Pinpoint the cell where the given text exists, returning its (x, y) midpoint coordinate. 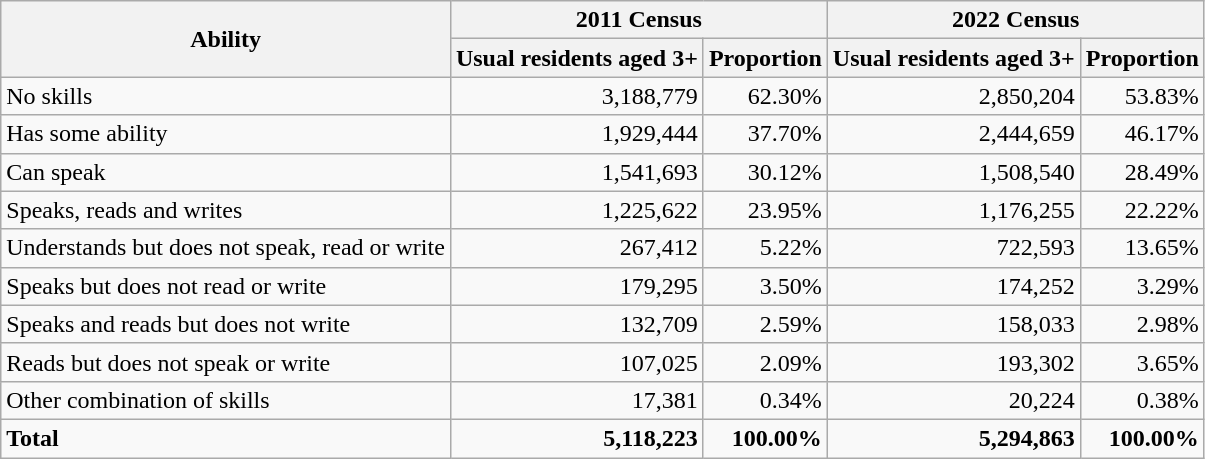
5,118,223 (576, 438)
1,508,540 (954, 172)
2,850,204 (954, 96)
2.59% (765, 324)
2.98% (1142, 324)
2022 Census (1016, 20)
Speaks and reads but does not write (226, 324)
1,541,693 (576, 172)
2,444,659 (954, 134)
174,252 (954, 286)
22.22% (1142, 210)
0.34% (765, 400)
62.30% (765, 96)
37.70% (765, 134)
Ability (226, 39)
23.95% (765, 210)
20,224 (954, 400)
722,593 (954, 248)
Total (226, 438)
3.29% (1142, 286)
193,302 (954, 362)
5.22% (765, 248)
179,295 (576, 286)
107,025 (576, 362)
17,381 (576, 400)
1,929,444 (576, 134)
53.83% (1142, 96)
1,225,622 (576, 210)
46.17% (1142, 134)
132,709 (576, 324)
158,033 (954, 324)
Other combination of skills (226, 400)
3.65% (1142, 362)
Has some ability (226, 134)
Reads but does not speak or write (226, 362)
5,294,863 (954, 438)
13.65% (1142, 248)
0.38% (1142, 400)
Speaks, reads and writes (226, 210)
30.12% (765, 172)
3.50% (765, 286)
2011 Census (638, 20)
Can speak (226, 172)
1,176,255 (954, 210)
3,188,779 (576, 96)
No skills (226, 96)
28.49% (1142, 172)
2.09% (765, 362)
Understands but does not speak, read or write (226, 248)
Speaks but does not read or write (226, 286)
267,412 (576, 248)
